Detect which cell encompasses the target text, then output its [x, y] center coordinate. 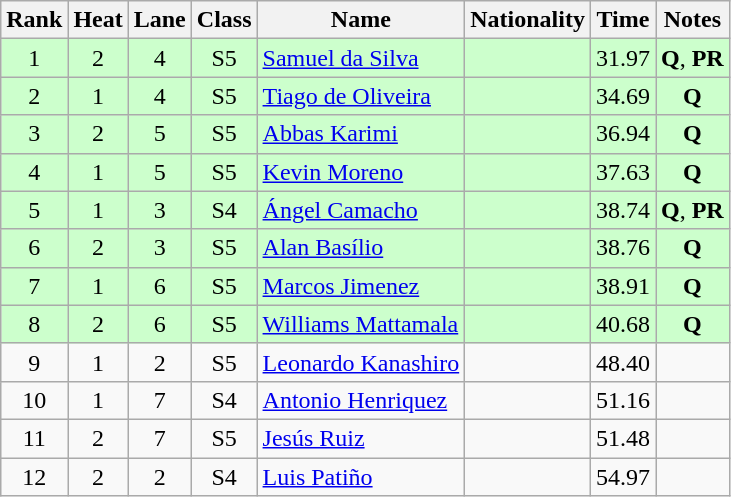
Time [622, 20]
Leonardo Kanashiro [361, 362]
9 [34, 362]
31.97 [622, 58]
12 [34, 477]
54.97 [622, 477]
Kevin Moreno [361, 172]
Antonio Henriquez [361, 400]
Notes [693, 20]
Class [224, 20]
Williams Mattamala [361, 324]
38.74 [622, 210]
Samuel da Silva [361, 58]
Nationality [528, 20]
Ángel Camacho [361, 210]
Heat [98, 20]
Jesús Ruiz [361, 438]
51.16 [622, 400]
Tiago de Oliveira [361, 96]
38.76 [622, 248]
48.40 [622, 362]
Name [361, 20]
Lane [160, 20]
40.68 [622, 324]
38.91 [622, 286]
11 [34, 438]
10 [34, 400]
51.48 [622, 438]
36.94 [622, 134]
37.63 [622, 172]
34.69 [622, 96]
Marcos Jimenez [361, 286]
Luis Patiño [361, 477]
Rank [34, 20]
Alan Basílio [361, 248]
Abbas Karimi [361, 134]
8 [34, 324]
